Pinpoint the cell where the given text exists, returning its [X, Y] midpoint coordinate. 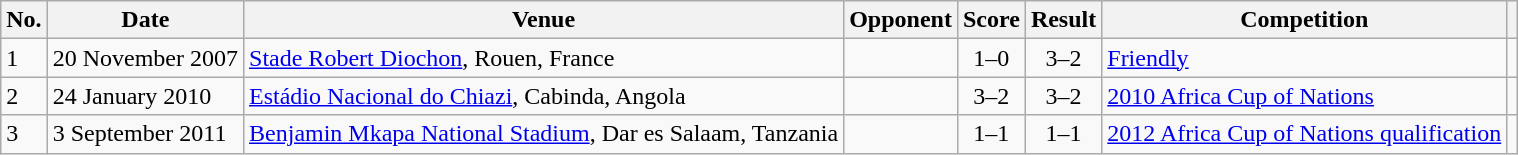
Friendly [1304, 58]
2010 Africa Cup of Nations [1304, 96]
20 November 2007 [145, 58]
2 [24, 96]
Date [145, 20]
Estádio Nacional do Chiazi, Cabinda, Angola [544, 96]
Venue [544, 20]
1–0 [991, 58]
Opponent [901, 20]
Competition [1304, 20]
2012 Africa Cup of Nations qualification [1304, 134]
Score [991, 20]
3 September 2011 [145, 134]
Result [1063, 20]
No. [24, 20]
3 [24, 134]
24 January 2010 [145, 96]
Stade Robert Diochon, Rouen, France [544, 58]
Benjamin Mkapa National Stadium, Dar es Salaam, Tanzania [544, 134]
1 [24, 58]
